Output the [X, Y] coordinate of the center of the cell containing the given text.  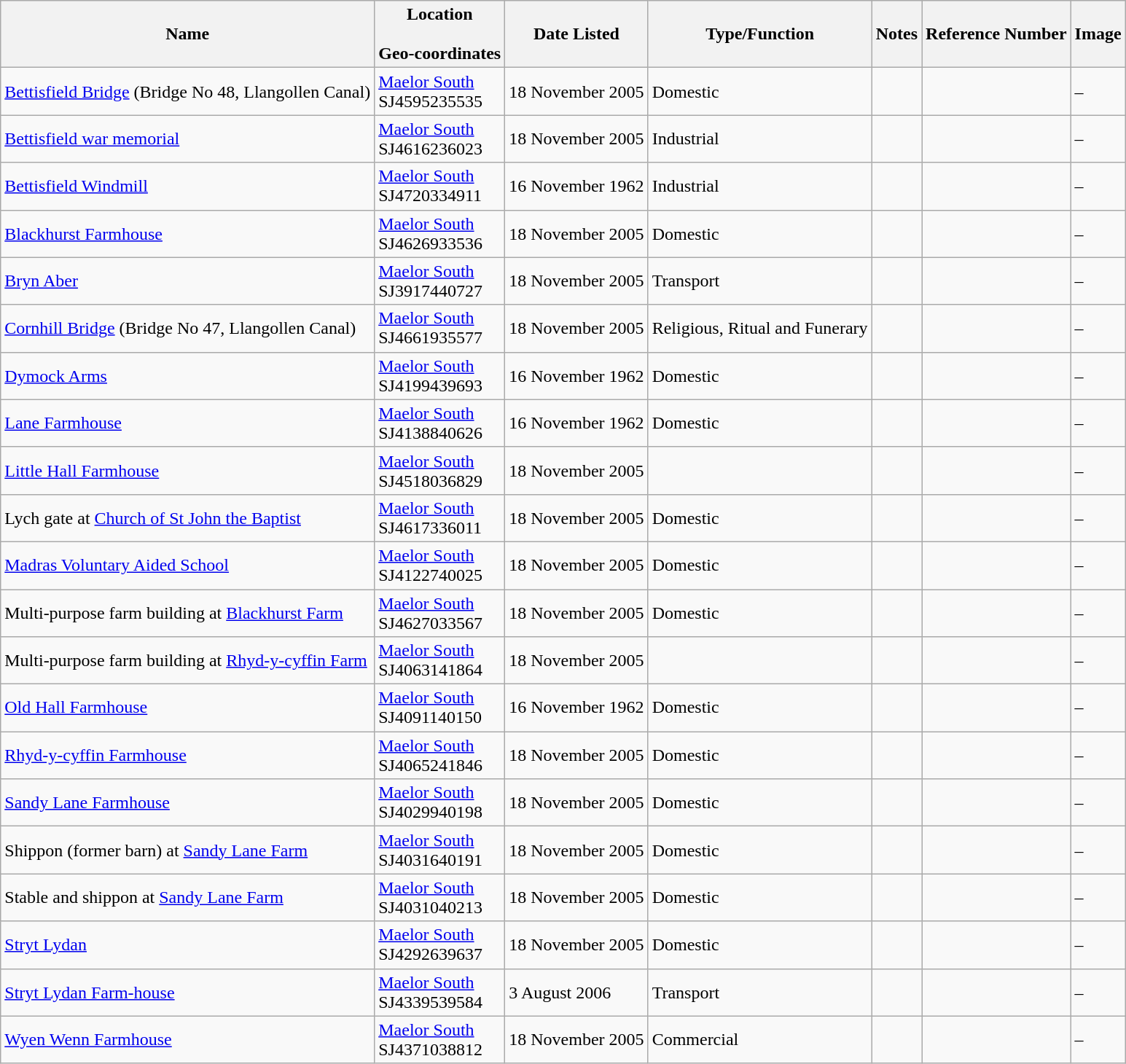
Maelor SouthSJ4626933536 [440, 233]
Commercial [759, 1039]
Blackhurst Farmhouse [188, 233]
Maelor SouthSJ4518036829 [440, 471]
Maelor SouthSJ4292639637 [440, 944]
Shippon (former barn) at Sandy Lane Farm [188, 850]
Religious, Ritual and Funerary [759, 328]
Wyen Wenn Farmhouse [188, 1039]
Multi-purpose farm building at Rhyd-y-cyffin Farm [188, 660]
Maelor SouthSJ4031040213 [440, 898]
Notes [896, 34]
Maelor SouthSJ4595235535 [440, 92]
Stryt Lydan [188, 944]
Bettisfield war memorial [188, 138]
Maelor SouthSJ4199439693 [440, 376]
Maelor SouthSJ4339539584 [440, 993]
Maelor SouthSJ4029940198 [440, 803]
Type/Function [759, 34]
Maelor SouthSJ4138840626 [440, 423]
Little Hall Farmhouse [188, 471]
Reference Number [997, 34]
Multi-purpose farm building at Blackhurst Farm [188, 612]
Maelor SouthSJ4063141864 [440, 660]
Maelor SouthSJ4661935577 [440, 328]
Stryt Lydan Farm-house [188, 993]
Maelor SouthSJ4617336011 [440, 517]
Maelor SouthSJ4371038812 [440, 1039]
Maelor SouthSJ4122740025 [440, 566]
Image [1098, 34]
Sandy Lane Farmhouse [188, 803]
Cornhill Bridge (Bridge No 47, Llangollen Canal) [188, 328]
Date Listed [576, 34]
Bryn Aber [188, 281]
Lane Farmhouse [188, 423]
Lych gate at Church of St John the Baptist [188, 517]
Old Hall Farmhouse [188, 708]
Bettisfield Windmill [188, 187]
Dymock Arms [188, 376]
Maelor SouthSJ4627033567 [440, 612]
Name [188, 34]
Bettisfield Bridge (Bridge No 48, Llangollen Canal) [188, 92]
Stable and shippon at Sandy Lane Farm [188, 898]
3 August 2006 [576, 993]
Maelor SouthSJ4091140150 [440, 708]
Maelor SouthSJ4065241846 [440, 755]
Maelor SouthSJ4031640191 [440, 850]
LocationGeo-coordinates [440, 34]
Maelor SouthSJ4616236023 [440, 138]
Maelor SouthSJ3917440727 [440, 281]
Maelor SouthSJ4720334911 [440, 187]
Madras Voluntary Aided School [188, 566]
Rhyd-y-cyffin Farmhouse [188, 755]
